Locate the cell with the specified text and output its (X, Y) center coordinate. 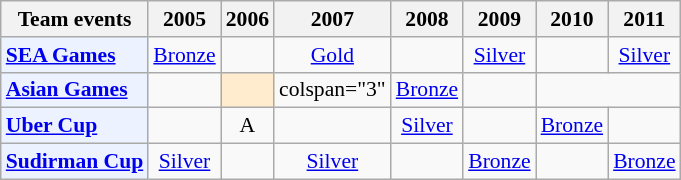
A (248, 126)
2009 (499, 19)
Asian Games (75, 90)
Team events (75, 19)
colspan="3" (332, 90)
2010 (572, 19)
2006 (248, 19)
2008 (427, 19)
Uber Cup (75, 126)
Sudirman Cup (75, 162)
2011 (644, 19)
2007 (332, 19)
Gold (332, 55)
SEA Games (75, 55)
2005 (184, 19)
